Extract the (X, Y) coordinate from the center of the cell holding the provided text.  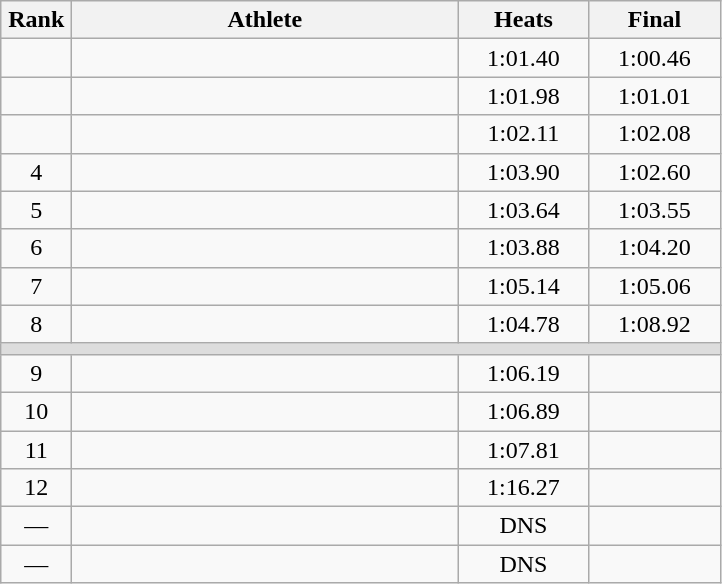
Final (654, 20)
1:03.55 (654, 210)
1:05.06 (654, 286)
Rank (36, 20)
9 (36, 373)
Athlete (265, 20)
4 (36, 172)
12 (36, 488)
1:04.78 (524, 324)
1:03.64 (524, 210)
1:02.11 (524, 134)
8 (36, 324)
1:01.40 (524, 58)
1:04.20 (654, 248)
7 (36, 286)
Heats (524, 20)
1:01.98 (524, 96)
1:06.89 (524, 411)
1:05.14 (524, 286)
1:02.08 (654, 134)
1:07.81 (524, 449)
1:08.92 (654, 324)
5 (36, 210)
11 (36, 449)
1:06.19 (524, 373)
1:02.60 (654, 172)
1:03.88 (524, 248)
1:00.46 (654, 58)
10 (36, 411)
6 (36, 248)
1:01.01 (654, 96)
1:16.27 (524, 488)
1:03.90 (524, 172)
